Locate the cell with the specified text and output its [X, Y] center coordinate. 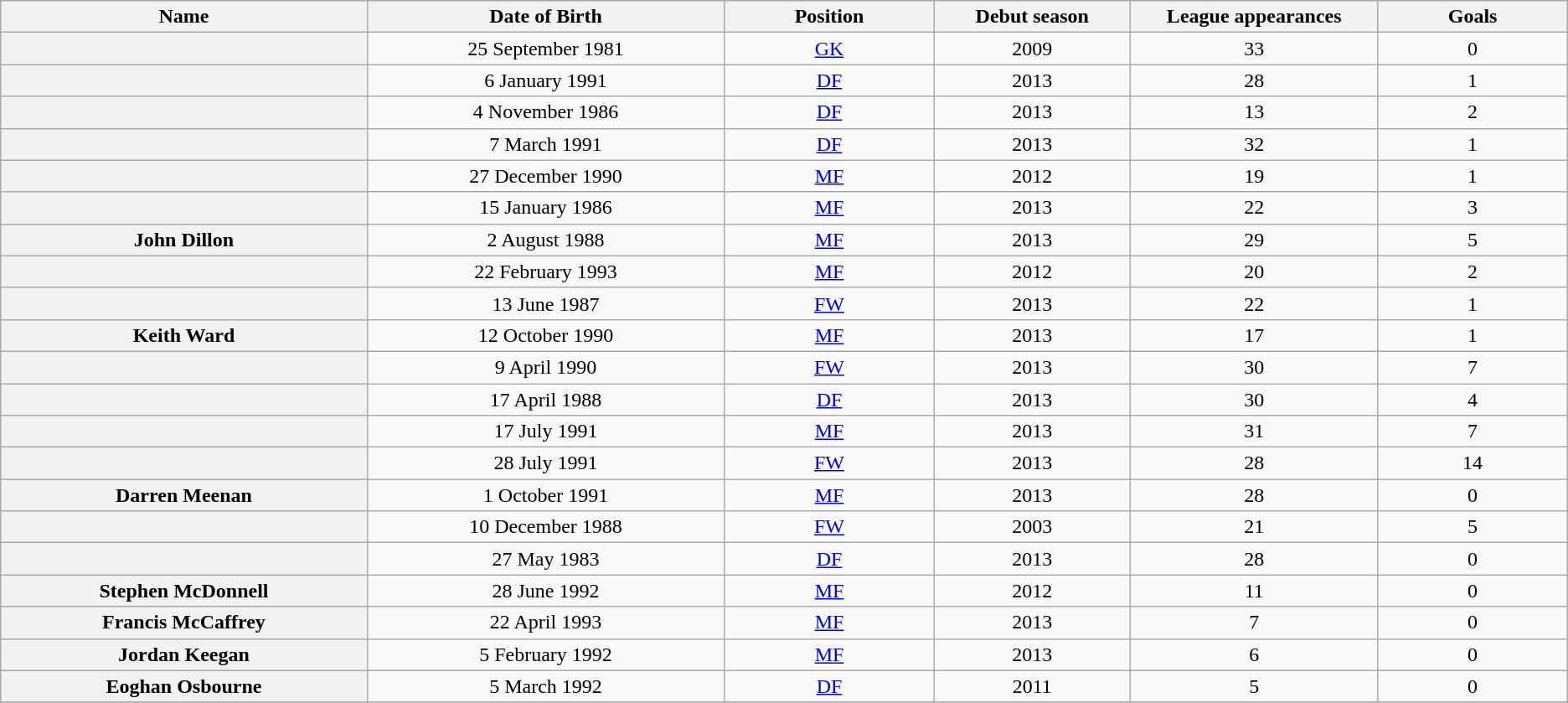
11 [1254, 591]
29 [1254, 240]
Date of Birth [546, 17]
20 [1254, 271]
15 January 1986 [546, 208]
2009 [1032, 49]
22 April 1993 [546, 623]
Debut season [1032, 17]
31 [1254, 432]
GK [829, 49]
27 May 1983 [546, 559]
33 [1254, 49]
28 July 1991 [546, 463]
10 December 1988 [546, 527]
1 October 1991 [546, 495]
12 October 1990 [546, 335]
3 [1473, 208]
9 April 1990 [546, 367]
2003 [1032, 527]
19 [1254, 176]
4 [1473, 400]
6 January 1991 [546, 80]
Francis McCaffrey [184, 623]
Stephen McDonnell [184, 591]
Keith Ward [184, 335]
5 March 1992 [546, 686]
7 March 1991 [546, 144]
32 [1254, 144]
17 July 1991 [546, 432]
6 [1254, 654]
Position [829, 17]
2011 [1032, 686]
21 [1254, 527]
John Dillon [184, 240]
17 April 1988 [546, 400]
2 August 1988 [546, 240]
27 December 1990 [546, 176]
22 February 1993 [546, 271]
Darren Meenan [184, 495]
Jordan Keegan [184, 654]
25 September 1981 [546, 49]
13 [1254, 112]
Name [184, 17]
4 November 1986 [546, 112]
5 February 1992 [546, 654]
Goals [1473, 17]
17 [1254, 335]
League appearances [1254, 17]
Eoghan Osbourne [184, 686]
13 June 1987 [546, 303]
14 [1473, 463]
28 June 1992 [546, 591]
